For the text-containing cell, return its midpoint in [X, Y] coordinate format. 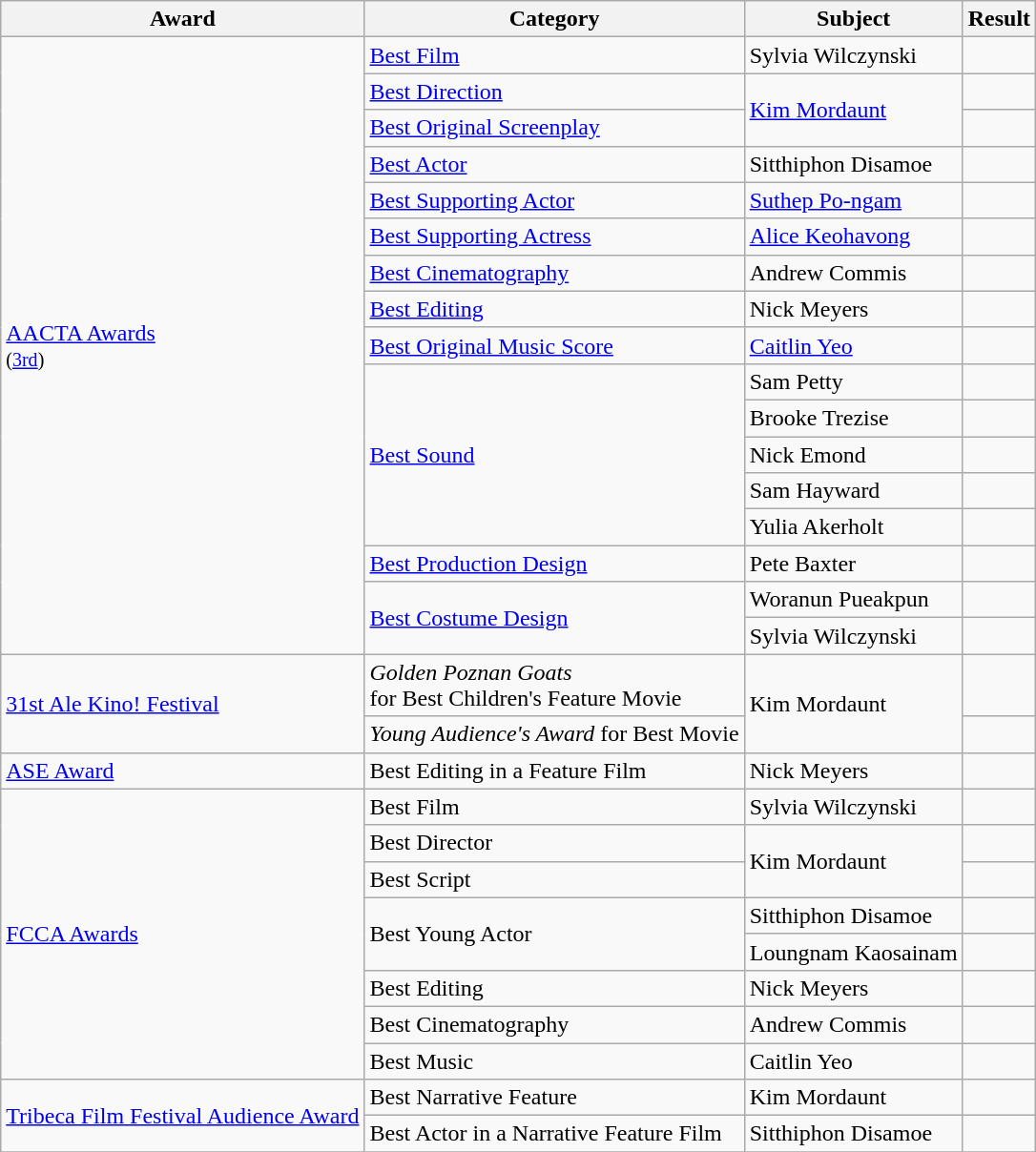
Tribeca Film Festival Audience Award [183, 1116]
Best Original Music Score [554, 345]
Best Actor [554, 164]
Result [999, 19]
Sam Petty [853, 381]
Loungnam Kaosainam [853, 952]
Best Original Screenplay [554, 128]
Best Music [554, 1061]
Best Actor in a Narrative Feature Film [554, 1134]
Best Costume Design [554, 618]
Alice Keohavong [853, 237]
Best Young Actor [554, 934]
Golden Poznan Goatsfor Best Children's Feature Movie [554, 685]
Suthep Po-ngam [853, 200]
Young Audience's Award for Best Movie [554, 734]
Yulia Akerholt [853, 527]
Category [554, 19]
Best Supporting Actor [554, 200]
Pete Baxter [853, 564]
ASE Award [183, 771]
31st Ale Kino! Festival [183, 704]
Sam Hayward [853, 491]
AACTA Awards(3rd) [183, 345]
Award [183, 19]
Best Narrative Feature [554, 1098]
Best Production Design [554, 564]
Subject [853, 19]
Brooke Trezise [853, 418]
Best Supporting Actress [554, 237]
FCCA Awards [183, 934]
Best Script [554, 879]
Best Director [554, 843]
Best Editing in a Feature Film [554, 771]
Best Sound [554, 454]
Woranun Pueakpun [853, 600]
Best Direction [554, 92]
Nick Emond [853, 455]
